Search for the cell housing the specified text and yield its (X, Y) center coordinate. 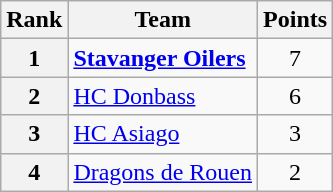
HC Asiago (163, 134)
6 (296, 96)
1 (34, 58)
Stavanger Oilers (163, 58)
4 (34, 172)
Team (163, 20)
Dragons de Rouen (163, 172)
Points (296, 20)
7 (296, 58)
Rank (34, 20)
HC Donbass (163, 96)
